From the cell containing the given text, extract its center point as [x, y] coordinate. 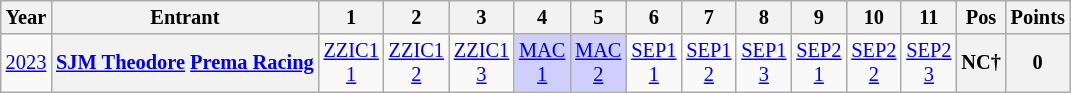
SEP21 [818, 63]
4 [542, 17]
7 [708, 17]
NC† [980, 63]
SEP23 [928, 63]
8 [764, 17]
SJM Theodore Prema Racing [184, 63]
6 [654, 17]
1 [352, 17]
Year [26, 17]
2 [416, 17]
11 [928, 17]
ZZIC13 [482, 63]
SEP22 [874, 63]
9 [818, 17]
Entrant [184, 17]
3 [482, 17]
ZZIC12 [416, 63]
SEP12 [708, 63]
10 [874, 17]
SEP11 [654, 63]
ZZIC11 [352, 63]
SEP13 [764, 63]
Pos [980, 17]
MAC2 [598, 63]
Points [1038, 17]
MAC1 [542, 63]
2023 [26, 63]
5 [598, 17]
0 [1038, 63]
